Find where the given text appears and provide that cell's center as [x, y] coordinate. 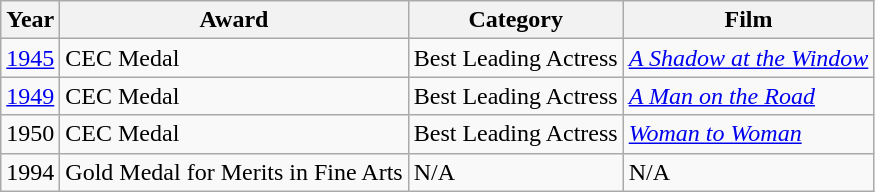
1945 [30, 58]
Gold Medal for Merits in Fine Arts [234, 172]
Film [748, 20]
Award [234, 20]
1950 [30, 134]
A Man on the Road [748, 96]
Year [30, 20]
Category [516, 20]
Woman to Woman [748, 134]
1994 [30, 172]
A Shadow at the Window [748, 58]
1949 [30, 96]
